Find where the given text appears and provide that cell's center as (x, y) coordinate. 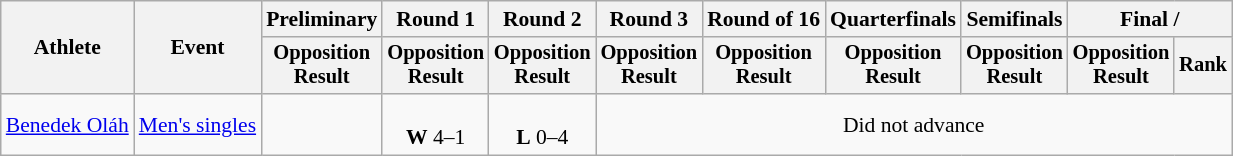
Round 2 (542, 19)
Semifinals (1014, 19)
Men's singles (198, 124)
Quarterfinals (893, 19)
Did not advance (914, 124)
Event (198, 48)
Round of 16 (764, 19)
Rank (1203, 66)
L 0–4 (542, 124)
Preliminary (322, 19)
Final / (1150, 19)
Athlete (68, 48)
W 4–1 (436, 124)
Benedek Oláh (68, 124)
Round 3 (650, 19)
Round 1 (436, 19)
